Search for the cell housing the specified text and yield its (x, y) center coordinate. 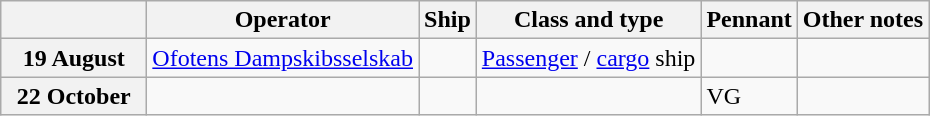
VG (749, 96)
Other notes (862, 20)
Operator (283, 20)
Ship (448, 20)
19 August (74, 58)
Passenger / cargo ship (588, 58)
Ofotens Dampskibsselskab (283, 58)
22 October (74, 96)
Pennant (749, 20)
Class and type (588, 20)
